Provide the [X, Y] coordinate of the cell's center where the given text is located.  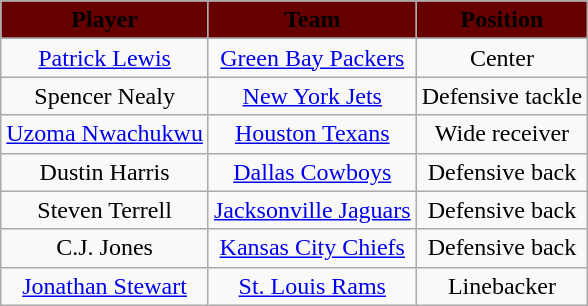
Houston Texans [312, 134]
Wide receiver [502, 134]
Uzoma Nwachukwu [105, 134]
Player [105, 20]
New York Jets [312, 96]
C.J. Jones [105, 248]
Position [502, 20]
Steven Terrell [105, 210]
St. Louis Rams [312, 286]
Green Bay Packers [312, 58]
Jonathan Stewart [105, 286]
Jacksonville Jaguars [312, 210]
Dustin Harris [105, 172]
Spencer Nealy [105, 96]
Team [312, 20]
Linebacker [502, 286]
Defensive tackle [502, 96]
Patrick Lewis [105, 58]
Dallas Cowboys [312, 172]
Center [502, 58]
Kansas City Chiefs [312, 248]
